Provide the [X, Y] coordinate of the cell's center where the given text is located.  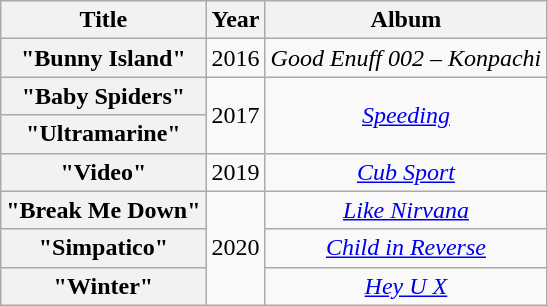
2016 [236, 58]
Album [406, 20]
"Simpatico" [104, 248]
"Winter" [104, 286]
"Break Me Down" [104, 210]
"Video" [104, 172]
Like Nirvana [406, 210]
2020 [236, 248]
"Ultramarine" [104, 134]
Title [104, 20]
"Bunny Island" [104, 58]
Hey U X [406, 286]
Speeding [406, 115]
"Baby Spiders" [104, 96]
2017 [236, 115]
Cub Sport [406, 172]
Good Enuff 002 – Konpachi [406, 58]
2019 [236, 172]
Child in Reverse [406, 248]
Year [236, 20]
